Output the [x, y] coordinate of the center of the cell containing the given text.  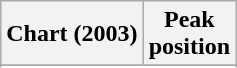
Chart (2003) [72, 34]
Peakposition [189, 34]
